Pinpoint the cell where the given text exists, returning its [x, y] midpoint coordinate. 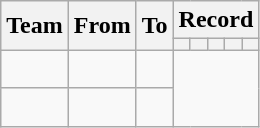
To [154, 26]
Team [35, 26]
Record [216, 20]
From [102, 26]
